Find where the given text appears and provide that cell's center as (x, y) coordinate. 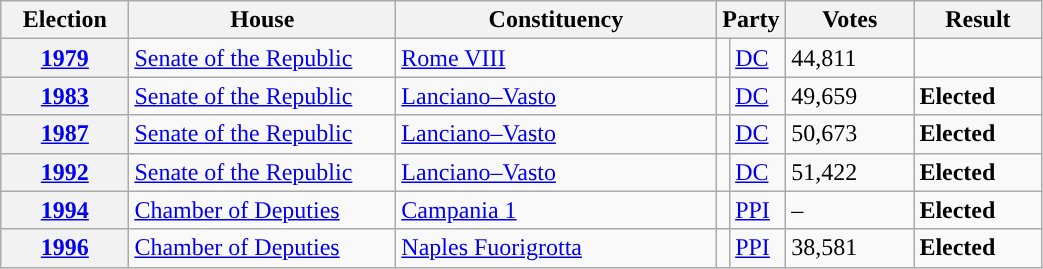
51,422 (850, 172)
Campania 1 (556, 210)
Naples Fuorigrotta (556, 248)
44,811 (850, 58)
1987 (65, 134)
Rome VIII (556, 58)
1983 (65, 96)
38,581 (850, 248)
Result (978, 20)
1992 (65, 172)
– (850, 210)
Party (751, 20)
50,673 (850, 134)
Election (65, 20)
Votes (850, 20)
1994 (65, 210)
1996 (65, 248)
1979 (65, 58)
Constituency (556, 20)
49,659 (850, 96)
House (262, 20)
